Return the (x, y) coordinate for the center point of the cell that contains the specified text.  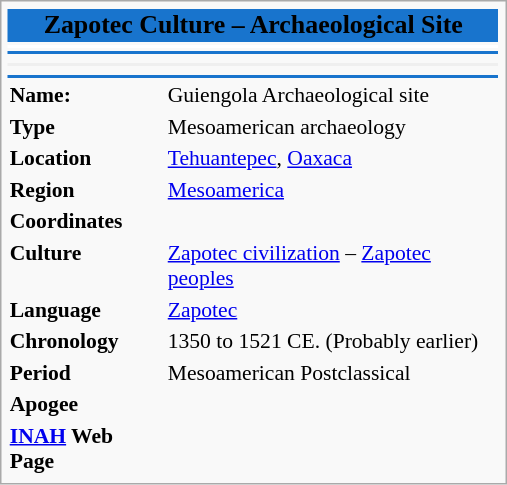
Apogee (86, 404)
Tehuantepec, Oaxaca (332, 158)
Type (86, 126)
Mesoamerica (332, 189)
Name: (86, 95)
Coordinates (86, 221)
Language (86, 309)
Location (86, 158)
Zapotec (332, 309)
Zapotec Culture – Archaeological Site (253, 26)
Mesoamerican Postclassical (332, 372)
Culture (86, 265)
Period (86, 372)
INAH Web Page (86, 448)
Mesoamerican archaeology (332, 126)
Chronology (86, 341)
Region (86, 189)
Guiengola Archaeological site (332, 95)
Zapotec civilization – Zapotec peoples (332, 265)
1350 to 1521 CE. (Probably earlier) (332, 341)
